Detect which cell encompasses the target text, then output its [X, Y] center coordinate. 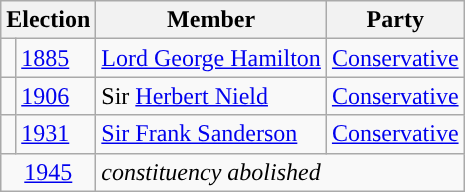
1906 [56, 96]
Sir Frank Sanderson [212, 134]
Member [212, 20]
Sir Herbert Nield [212, 96]
Party [395, 20]
1885 [56, 58]
1931 [56, 134]
Election [48, 20]
constituency abolished [280, 172]
Lord George Hamilton [212, 58]
1945 [48, 172]
